From the cell containing the given text, extract its center point as [X, Y] coordinate. 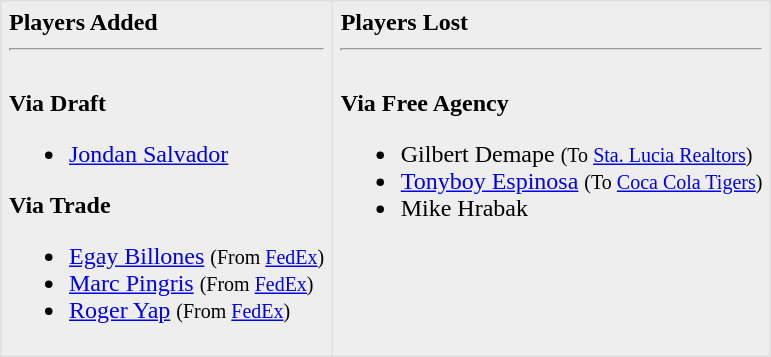
Players Lost Via Free AgencyGilbert Demape (To Sta. Lucia Realtors)Tonyboy Espinosa (To Coca Cola Tigers)Mike Hrabak [551, 179]
Players Added Via DraftJondan SalvadorVia TradeEgay Billones (From FedEx)Marc Pingris (From FedEx)Roger Yap (From FedEx) [167, 179]
